For the text-containing cell, return its midpoint in (x, y) coordinate format. 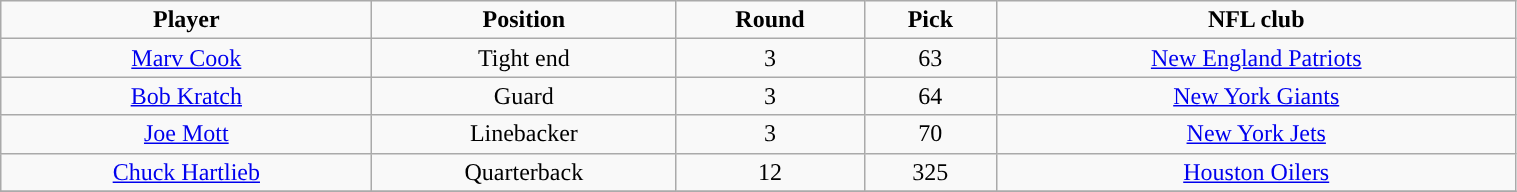
Quarterback (524, 172)
63 (930, 58)
Tight end (524, 58)
Round (770, 20)
New England Patriots (1256, 58)
Player (186, 20)
Guard (524, 96)
New York Giants (1256, 96)
70 (930, 134)
Marv Cook (186, 58)
Bob Kratch (186, 96)
New York Jets (1256, 134)
64 (930, 96)
325 (930, 172)
Houston Oilers (1256, 172)
Position (524, 20)
NFL club (1256, 20)
Chuck Hartlieb (186, 172)
12 (770, 172)
Linebacker (524, 134)
Joe Mott (186, 134)
Pick (930, 20)
